Pinpoint the cell where the given text exists, returning its [x, y] midpoint coordinate. 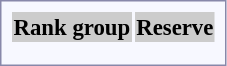
Rank group [72, 27]
Reserve [175, 27]
